Identify which cell holds the provided text, then report its [x, y] central coordinate. 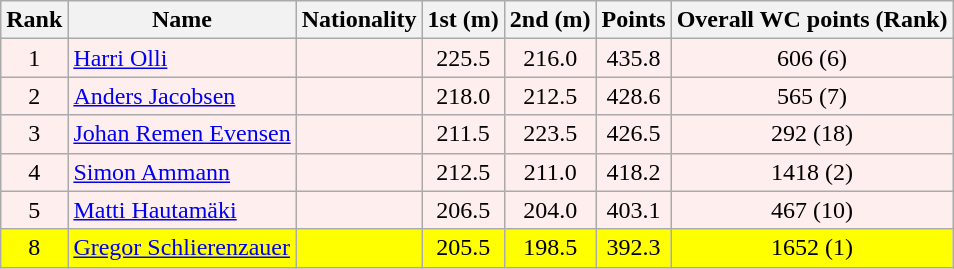
211.5 [463, 134]
Rank [34, 20]
218.0 [463, 96]
198.5 [550, 248]
418.2 [634, 172]
Harri Olli [182, 58]
204.0 [550, 210]
216.0 [550, 58]
8 [34, 248]
606 (6) [812, 58]
5 [34, 210]
426.5 [634, 134]
205.5 [463, 248]
292 (18) [812, 134]
Johan Remen Evensen [182, 134]
1st (m) [463, 20]
225.5 [463, 58]
Gregor Schlierenzauer [182, 248]
403.1 [634, 210]
4 [34, 172]
565 (7) [812, 96]
Nationality [359, 20]
435.8 [634, 58]
2 [34, 96]
223.5 [550, 134]
Name [182, 20]
3 [34, 134]
428.6 [634, 96]
2nd (m) [550, 20]
211.0 [550, 172]
392.3 [634, 248]
1 [34, 58]
Points [634, 20]
1418 (2) [812, 172]
Overall WC points (Rank) [812, 20]
467 (10) [812, 210]
Matti Hautamäki [182, 210]
Simon Ammann [182, 172]
206.5 [463, 210]
Anders Jacobsen [182, 96]
1652 (1) [812, 248]
